Identify which cell holds the provided text, then report its [X, Y] central coordinate. 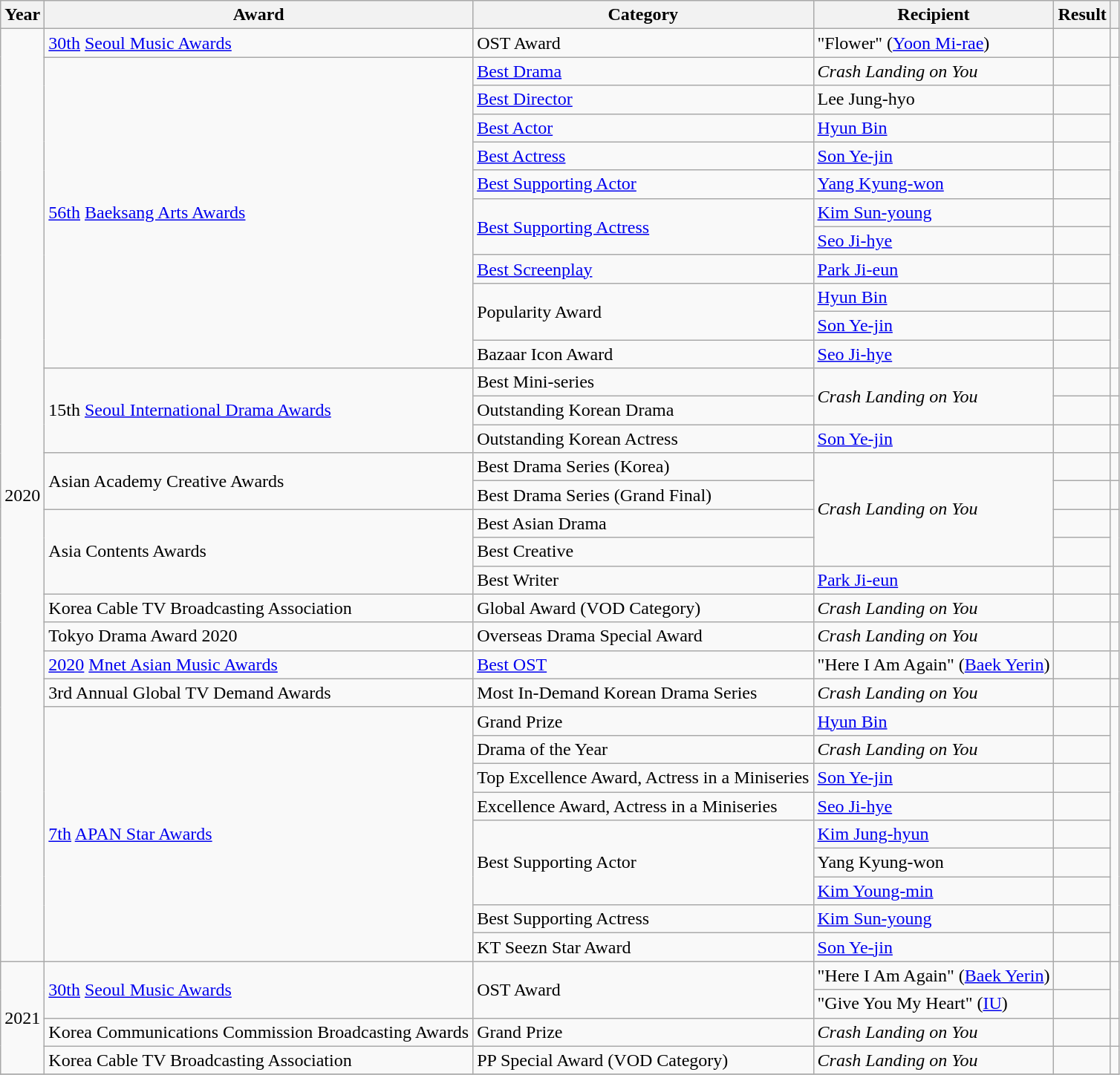
Tokyo Drama Award 2020 [258, 636]
3rd Annual Global TV Demand Awards [258, 693]
Excellence Award, Actress in a Miniseries [643, 806]
56th Baeksang Arts Awards [258, 212]
Result [1082, 15]
Recipient [934, 15]
Best Actor [643, 128]
KT Seezn Star Award [643, 947]
2020 [22, 495]
Lee Jung-hyo [934, 99]
Korea Communications Commission Broadcasting Awards [258, 1032]
"Flower" (Yoon Mi-rae) [934, 43]
Best Director [643, 99]
Best OST [643, 664]
Best Drama Series (Korea) [643, 467]
Bazaar Icon Award [643, 354]
Kim Young-min [934, 891]
Asia Contents Awards [258, 552]
Best Drama Series (Grand Final) [643, 495]
Outstanding Korean Drama [643, 411]
Award [258, 15]
Best Drama [643, 71]
Best Mini-series [643, 382]
Drama of the Year [643, 749]
Overseas Drama Special Award [643, 636]
Global Award (VOD Category) [643, 608]
Best Asian Drama [643, 523]
Asian Academy Creative Awards [258, 481]
Kim Jung-hyun [934, 834]
"Give You My Heart" (IU) [934, 1004]
Year [22, 15]
15th Seoul International Drama Awards [258, 411]
2021 [22, 1018]
Top Excellence Award, Actress in a Miniseries [643, 777]
Best Creative [643, 552]
Popularity Award [643, 311]
2020 Mnet Asian Music Awards [258, 664]
Best Actress [643, 156]
PP Special Award (VOD Category) [643, 1060]
Best Writer [643, 580]
7th APAN Star Awards [258, 834]
Outstanding Korean Actress [643, 439]
Most In-Demand Korean Drama Series [643, 693]
Category [643, 15]
Best Screenplay [643, 269]
